Return the (x, y) coordinate for the center point of the cell that contains the specified text.  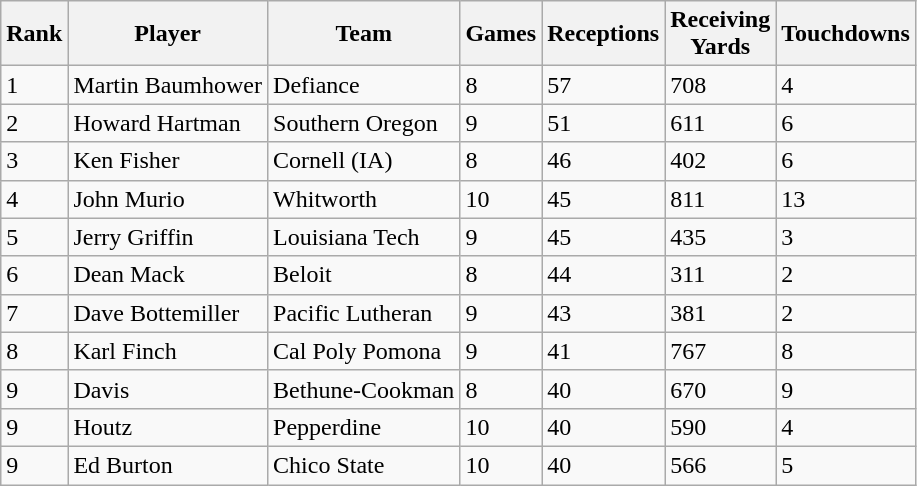
Houtz (168, 427)
Pacific Lutheran (364, 313)
Ed Burton (168, 465)
7 (34, 313)
Howard Hartman (168, 123)
Whitworth (364, 199)
Dave Bottemiller (168, 313)
767 (720, 351)
46 (604, 161)
1 (34, 85)
Karl Finch (168, 351)
Team (364, 34)
Dean Mack (168, 275)
670 (720, 389)
Ken Fisher (168, 161)
57 (604, 85)
402 (720, 161)
566 (720, 465)
13 (846, 199)
44 (604, 275)
590 (720, 427)
Louisiana Tech (364, 237)
Bethune-Cookman (364, 389)
435 (720, 237)
Southern Oregon (364, 123)
811 (720, 199)
Martin Baumhower (168, 85)
Chico State (364, 465)
Games (501, 34)
Cal Poly Pomona (364, 351)
Cornell (IA) (364, 161)
611 (720, 123)
Receptions (604, 34)
51 (604, 123)
708 (720, 85)
Beloit (364, 275)
Touchdowns (846, 34)
Davis (168, 389)
Jerry Griffin (168, 237)
311 (720, 275)
Pepperdine (364, 427)
Rank (34, 34)
John Murio (168, 199)
41 (604, 351)
Defiance (364, 85)
Player (168, 34)
381 (720, 313)
43 (604, 313)
ReceivingYards (720, 34)
